Identify which cell holds the provided text, then report its [x, y] central coordinate. 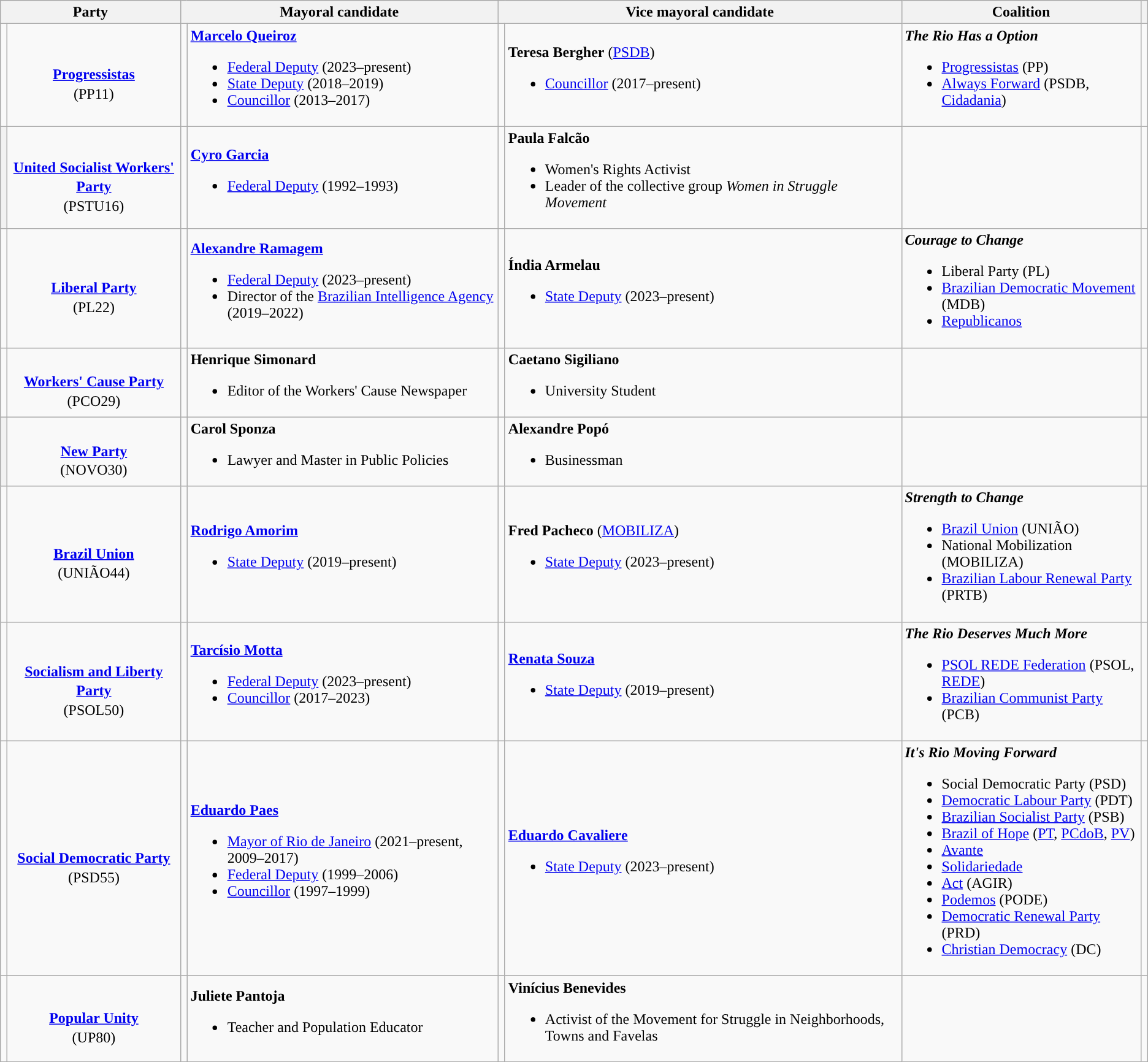
The Rio Has a OptionProgressistas (PP)Always Forward (PSDB, Cidadania) [1021, 75]
United Socialist Workers' Party(PSTU16) [94, 178]
Paula FalcãoWomen's Rights ActivistLeader of the collective group Women in Struggle Movement [703, 178]
Social Democratic Party(PSD55) [94, 858]
Carol SponzaLawyer and Master in Public Policies [342, 451]
Coalition [1021, 12]
Eduardo CavaliereState Deputy (2023–present) [703, 858]
Rodrigo AmorimState Deputy (2019–present) [342, 554]
Brazil Union(UNIÃO44) [94, 554]
New Party(NOVO30) [94, 451]
Liberal Party(PL22) [94, 288]
Strength to ChangeBrazil Union (UNIÃO)National Mobilization (MOBILIZA)Brazilian Labour Renewal Party (PRTB) [1021, 554]
Caetano SigilianoUniversity Student [703, 383]
Popular Unity(UP80) [94, 1018]
Índia ArmelauState Deputy (2023–present) [703, 288]
Eduardo PaesMayor of Rio de Janeiro (2021–present, 2009–2017)Federal Deputy (1999–2006)Councillor (1997–1999) [342, 858]
Cyro GarciaFederal Deputy (1992–1993) [342, 178]
Mayoral candidate [339, 12]
Teresa Bergher (PSDB)Councillor (2017–present) [703, 75]
Renata SouzaState Deputy (2019–present) [703, 681]
Marcelo QueirozFederal Deputy (2023–present)State Deputy (2018–2019)Councillor (2013–2017) [342, 75]
Juliete PantojaTeacher and Population Educator [342, 1018]
The Rio Deserves Much MorePSOL REDE Federation (PSOL, REDE)Brazilian Communist Party (PCB) [1021, 681]
Party [91, 12]
Henrique SimonardEditor of the Workers' Cause Newspaper [342, 383]
Progressistas(PP11) [94, 75]
Courage to ChangeLiberal Party (PL)Brazilian Democratic Movement (MDB)Republicanos [1021, 288]
Workers' Cause Party(PCO29) [94, 383]
Alexandre PopóBusinessman [703, 451]
Tarcísio MottaFederal Deputy (2023–present)Councillor (2017–2023) [342, 681]
Fred Pacheco (MOBILIZA)State Deputy (2023–present) [703, 554]
Socialism and Liberty Party(PSOL50) [94, 681]
Vice mayoral candidate [700, 12]
Alexandre RamagemFederal Deputy (2023–present)Director of the Brazilian Intelligence Agency (2019–2022) [342, 288]
Vinícius BenevidesActivist of the Movement for Struggle in Neighborhoods, Towns and Favelas [703, 1018]
